Capture the cell that displays the provided text and extract its (x, y) central coordinate. 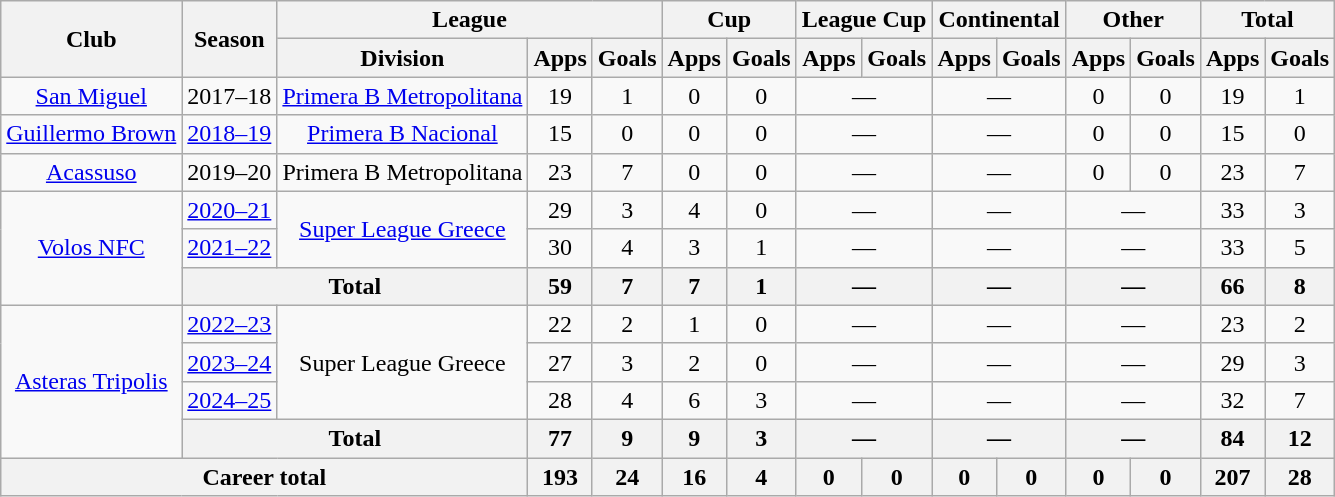
16 (694, 477)
Asteras Tripolis (92, 381)
6 (694, 400)
2024–25 (230, 400)
22 (560, 324)
193 (560, 477)
66 (1232, 286)
27 (560, 362)
77 (560, 438)
84 (1232, 438)
207 (1232, 477)
2017–18 (230, 96)
5 (1300, 248)
Volos NFC (92, 248)
Guillermo Brown (92, 134)
League Cup (864, 20)
San Miguel (92, 96)
2020–21 (230, 210)
Acassuso (92, 172)
Club (92, 39)
2021–22 (230, 248)
Cup (729, 20)
Division (402, 58)
Continental (999, 20)
Primera B Nacional (402, 134)
24 (627, 477)
League (470, 20)
2022–23 (230, 324)
12 (1300, 438)
Season (230, 39)
30 (560, 248)
59 (560, 286)
8 (1300, 286)
2019–20 (230, 172)
2018–19 (230, 134)
32 (1232, 400)
Other (1133, 20)
2023–24 (230, 362)
Career total (264, 477)
